Search for the cell housing the specified text and yield its [x, y] center coordinate. 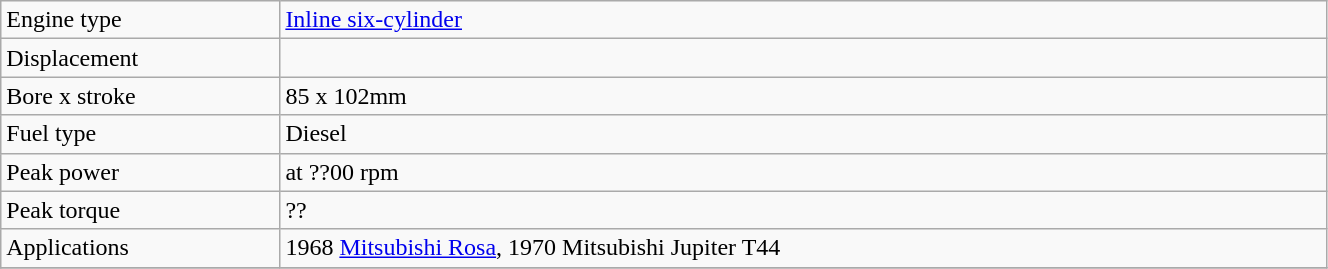
Bore x stroke [140, 96]
1968 Mitsubishi Rosa, 1970 Mitsubishi Jupiter T44 [804, 248]
at ??00 rpm [804, 172]
Applications [140, 248]
Fuel type [140, 134]
85 x 102mm [804, 96]
Diesel [804, 134]
?? [804, 210]
Engine type [140, 20]
Peak torque [140, 210]
Peak power [140, 172]
Inline six-cylinder [804, 20]
Displacement [140, 58]
